Scan for the cell matching the given text and deliver its (X, Y) coordinate at center. 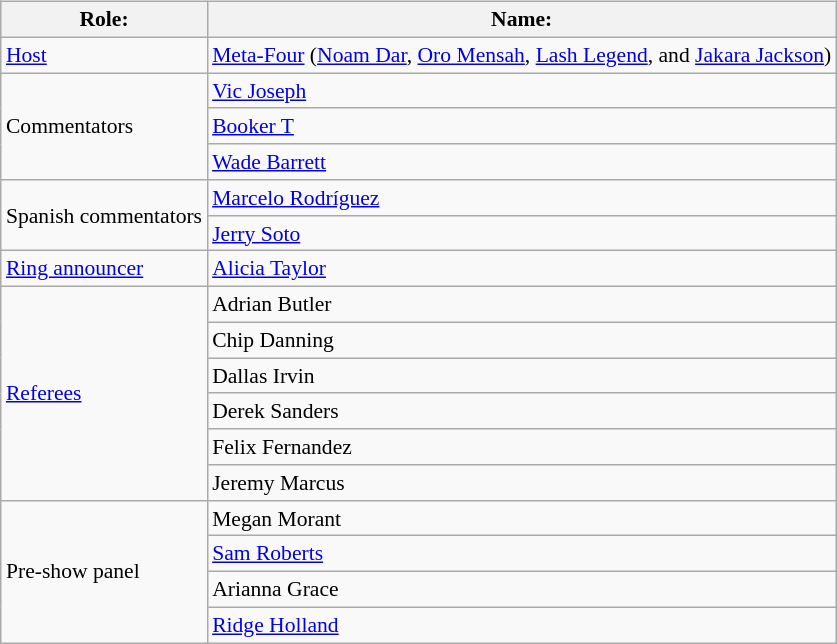
Alicia Taylor (522, 269)
Jeremy Marcus (522, 483)
Derek Sanders (522, 411)
Host (104, 55)
Commentators (104, 126)
Name: (522, 20)
Role: (104, 20)
Megan Morant (522, 518)
Adrian Butler (522, 305)
Chip Danning (522, 340)
Ring announcer (104, 269)
Jerry Soto (522, 233)
Felix Fernandez (522, 447)
Marcelo Rodríguez (522, 198)
Booker T (522, 126)
Referees (104, 394)
Wade Barrett (522, 162)
Pre-show panel (104, 571)
Dallas Irvin (522, 376)
Ridge Holland (522, 625)
Meta-Four (Noam Dar, Oro Mensah, Lash Legend, and Jakara Jackson) (522, 55)
Spanish commentators (104, 216)
Vic Joseph (522, 91)
Sam Roberts (522, 554)
Arianna Grace (522, 590)
